Return the (x, y) coordinate for the center point of the cell that contains the specified text.  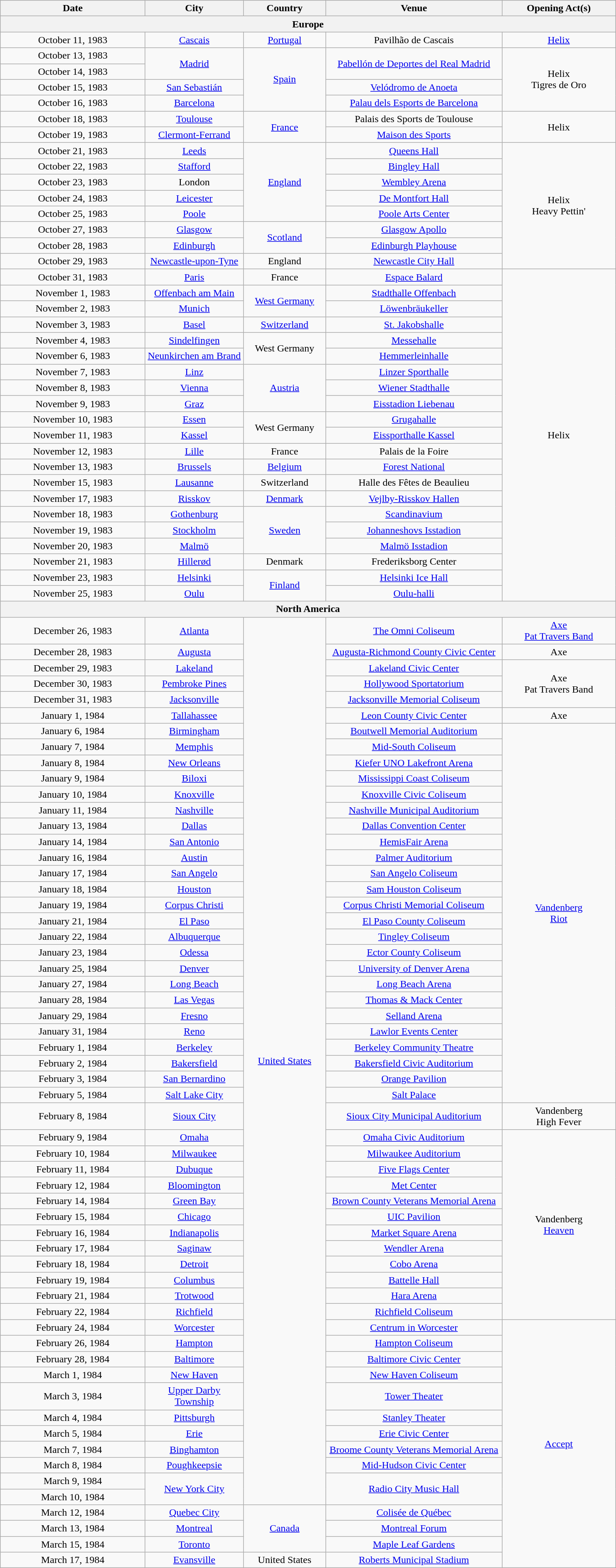
Montreal Forum (414, 1529)
Ector County Coliseum (414, 952)
Berkeley Community Theatre (414, 1047)
San Antonio (194, 842)
Montreal (194, 1529)
October 13, 1983 (73, 56)
Biloxi (194, 779)
November 17, 1983 (73, 499)
Edinburgh Playhouse (414, 246)
October 21, 1983 (73, 150)
Indianapolis (194, 1233)
Cascais (194, 40)
Brussels (194, 467)
Poole Arts Center (414, 214)
Market Square Arena (414, 1233)
October 24, 1983 (73, 198)
Salt Palace (414, 1095)
Sam Houston Coliseum (414, 889)
Hillerød (194, 562)
Queens Hall (414, 150)
Europe (308, 24)
Cobo Arena (414, 1264)
December 26, 1983 (73, 631)
Corpus Christi Memorial Coliseum (414, 905)
October 29, 1983 (73, 261)
Paris (194, 277)
North America (308, 609)
January 6, 1984 (73, 731)
February 1, 1984 (73, 1047)
Erie Civic Center (414, 1433)
Lausanne (194, 483)
Pabellón de Deportes del Real Madrid (414, 64)
Grugahalle (414, 419)
VandenbergHeaven (559, 1225)
February 5, 1984 (73, 1095)
Newcastle-upon-Tyne (194, 261)
Espace Balard (414, 277)
Saginaw (194, 1249)
Stafford (194, 166)
Oulu-halli (414, 593)
Jacksonville Memorial Coliseum (414, 699)
VandenbergHigh Fever (559, 1116)
November 2, 1983 (73, 309)
February 3, 1984 (73, 1079)
New Haven Coliseum (414, 1375)
January 13, 1984 (73, 826)
October 23, 1983 (73, 182)
Boutwell Memorial Auditorium (414, 731)
City (194, 8)
Forest National (414, 467)
Wiener Stadthalle (414, 388)
January 22, 1984 (73, 936)
Canada (284, 1529)
Edinburgh (194, 246)
Pittsburgh (194, 1418)
UIC Pavilion (414, 1217)
October 18, 1983 (73, 119)
Clermont-Ferrand (194, 135)
November 13, 1983 (73, 467)
November 19, 1983 (73, 530)
San Bernardino (194, 1079)
Glasgow (194, 230)
Tallahassee (194, 715)
November 25, 1983 (73, 593)
Palais des Sports de Toulouse (414, 119)
Lawlor Events Center (414, 1032)
De Montfort Hall (414, 198)
Nashville Municipal Auditorium (414, 810)
Neunkirchen am Brand (194, 356)
Lakeland Civic Center (414, 668)
December 28, 1983 (73, 652)
January 17, 1984 (73, 873)
Bingley Hall (414, 166)
March 9, 1984 (73, 1481)
Newcastle City Hall (414, 261)
HelixTigres de Oro (559, 79)
Binghamton (194, 1449)
Milwaukee (194, 1153)
February 28, 1984 (73, 1359)
Columbus (194, 1280)
Messehalle (414, 340)
Jacksonville (194, 699)
Spain (284, 79)
November 11, 1983 (73, 435)
Battelle Hall (414, 1280)
Worcester (194, 1327)
St. Jakobshalle (414, 324)
New York City (194, 1489)
El Paso (194, 921)
December 30, 1983 (73, 683)
November 3, 1983 (73, 324)
November 6, 1983 (73, 356)
Essen (194, 419)
Accept (559, 1444)
Trotwood (194, 1296)
Hampton Coliseum (414, 1343)
February 11, 1984 (73, 1169)
Munich (194, 309)
December 31, 1983 (73, 699)
Kiefer UNO Lakefront Arena (414, 763)
January 8, 1984 (73, 763)
Tower Theater (414, 1396)
January 11, 1984 (73, 810)
Long Beach (194, 984)
Linz (194, 372)
March 13, 1984 (73, 1529)
Baltimore (194, 1359)
Augusta-Richmond County Civic Center (414, 652)
Date (73, 8)
Johanneshovs Isstadion (414, 530)
January 25, 1984 (73, 968)
February 10, 1984 (73, 1153)
San Angelo Coliseum (414, 873)
Pembroke Pines (194, 683)
Detroit (194, 1264)
February 2, 1984 (73, 1063)
February 15, 1984 (73, 1217)
Opening Act(s) (559, 8)
Toulouse (194, 119)
Sindelfingen (194, 340)
February 9, 1984 (73, 1138)
Bakersfield (194, 1063)
October 25, 1983 (73, 214)
January 9, 1984 (73, 779)
Scandinavium (414, 514)
Risskov (194, 499)
Dubuque (194, 1169)
Linzer Sporthalle (414, 372)
March 8, 1984 (73, 1465)
Fresno (194, 1016)
San Sebastián (194, 87)
Green Bay (194, 1201)
Country (284, 8)
February 12, 1984 (73, 1185)
January 23, 1984 (73, 952)
Dallas (194, 826)
Omaha Civic Auditorium (414, 1138)
November 9, 1983 (73, 403)
Berkeley (194, 1047)
Quebec City (194, 1513)
November 4, 1983 (73, 340)
Tingley Coliseum (414, 936)
Orange Pavilion (414, 1079)
Oulu (194, 593)
March 4, 1984 (73, 1418)
Palau dels Esports de Barcelona (414, 103)
Poughkeepsie (194, 1465)
Sweden (284, 530)
February 22, 1984 (73, 1312)
Palais de la Foire (414, 451)
March 5, 1984 (73, 1433)
Richfield (194, 1312)
October 28, 1983 (73, 246)
Madrid (194, 64)
January 27, 1984 (73, 984)
Basel (194, 324)
Barcelona (194, 103)
March 12, 1984 (73, 1513)
Leicester (194, 198)
Glasgow Apollo (414, 230)
Salt Lake City (194, 1095)
Stanley Theater (414, 1418)
Venue (414, 8)
Hampton (194, 1343)
Evansville (194, 1560)
Austria (284, 388)
Hollywood Sportatorium (414, 683)
Graz (194, 403)
October 22, 1983 (73, 166)
Halle des Fêtes de Beaulieu (414, 483)
El Paso County Coliseum (414, 921)
Roberts Municipal Stadium (414, 1560)
Leeds (194, 150)
Scotland (284, 238)
Thomas & Mack Center (414, 1000)
Maison des Sports (414, 135)
Nashville (194, 810)
University of Denver Arena (414, 968)
January 18, 1984 (73, 889)
November 1, 1983 (73, 293)
Odessa (194, 952)
October 15, 1983 (73, 87)
Sioux City Municipal Auditorium (414, 1116)
Belgium (284, 467)
Chicago (194, 1217)
January 19, 1984 (73, 905)
Stockholm (194, 530)
Reno (194, 1032)
January 16, 1984 (73, 858)
January 7, 1984 (73, 747)
Albuquerque (194, 936)
HemisFair Arena (414, 842)
January 28, 1984 (73, 1000)
January 10, 1984 (73, 794)
Vejlby-Risskov Hallen (414, 499)
Bakersfield Civic Auditorium (414, 1063)
Wendler Arena (414, 1249)
Colisée de Québec (414, 1513)
Birmingham (194, 731)
November 12, 1983 (73, 451)
March 15, 1984 (73, 1544)
November 21, 1983 (73, 562)
Broome County Veterans Memorial Arena (414, 1449)
Wembley Arena (414, 182)
Mid-Hudson Civic Center (414, 1465)
Milwaukee Auditorium (414, 1153)
Mid-South Coliseum (414, 747)
Vienna (194, 388)
February 16, 1984 (73, 1233)
November 20, 1983 (73, 546)
Helsinki (194, 578)
Met Center (414, 1185)
VandenbergRiot (559, 913)
November 7, 1983 (73, 372)
February 18, 1984 (73, 1264)
Augusta (194, 652)
Centrum in Worcester (414, 1327)
Atlanta (194, 631)
January 14, 1984 (73, 842)
Eissporthalle Kassel (414, 435)
Las Vegas (194, 1000)
February 21, 1984 (73, 1296)
February 19, 1984 (73, 1280)
Malmö Isstadion (414, 546)
Brown County Veterans Memorial Arena (414, 1201)
January 21, 1984 (73, 921)
October 31, 1983 (73, 277)
Dallas Convention Center (414, 826)
February 26, 1984 (73, 1343)
November 15, 1983 (73, 483)
February 8, 1984 (73, 1116)
October 16, 1983 (73, 103)
Toronto (194, 1544)
Upper Darby Township (194, 1396)
Sioux City (194, 1116)
Palmer Auditorium (414, 858)
October 14, 1983 (73, 71)
Leon County Civic Center (414, 715)
The Omni Coliseum (414, 631)
London (194, 182)
Bloomington (194, 1185)
Lakeland (194, 668)
Kassel (194, 435)
October 27, 1983 (73, 230)
January 29, 1984 (73, 1016)
Lille (194, 451)
March 1, 1984 (73, 1375)
March 10, 1984 (73, 1497)
January 1, 1984 (73, 715)
Radio City Music Hall (414, 1489)
Mississippi Coast Coliseum (414, 779)
Poole (194, 214)
March 17, 1984 (73, 1560)
February 14, 1984 (73, 1201)
Maple Leaf Gardens (414, 1544)
Richfield Coliseum (414, 1312)
San Angelo (194, 873)
Hara Arena (414, 1296)
New Haven (194, 1375)
Pavilhão de Cascais (414, 40)
January 31, 1984 (73, 1032)
October 11, 1983 (73, 40)
October 19, 1983 (73, 135)
Velódromo de Anoeta (414, 87)
Erie (194, 1433)
February 24, 1984 (73, 1327)
Five Flags Center (414, 1169)
Eisstadion Liebenau (414, 403)
March 3, 1984 (73, 1396)
November 23, 1983 (73, 578)
Frederiksborg Center (414, 562)
November 10, 1983 (73, 419)
Malmö (194, 546)
November 8, 1983 (73, 388)
Denver (194, 968)
Austin (194, 858)
March 7, 1984 (73, 1449)
Long Beach Arena (414, 984)
Selland Arena (414, 1016)
Memphis (194, 747)
Löwenbräukeller (414, 309)
December 29, 1983 (73, 668)
Hemmerleinhalle (414, 356)
Helsinki Ice Hall (414, 578)
February 17, 1984 (73, 1249)
Houston (194, 889)
Baltimore Civic Center (414, 1359)
Gothenburg (194, 514)
November 18, 1983 (73, 514)
Stadthalle Offenbach (414, 293)
Knoxville Civic Coliseum (414, 794)
HelixHeavy Pettin' (559, 206)
Corpus Christi (194, 905)
Portugal (284, 40)
Offenbach am Main (194, 293)
Omaha (194, 1138)
Finland (284, 585)
Knoxville (194, 794)
New Orleans (194, 763)
